For the text-containing cell, return its midpoint in (X, Y) coordinate format. 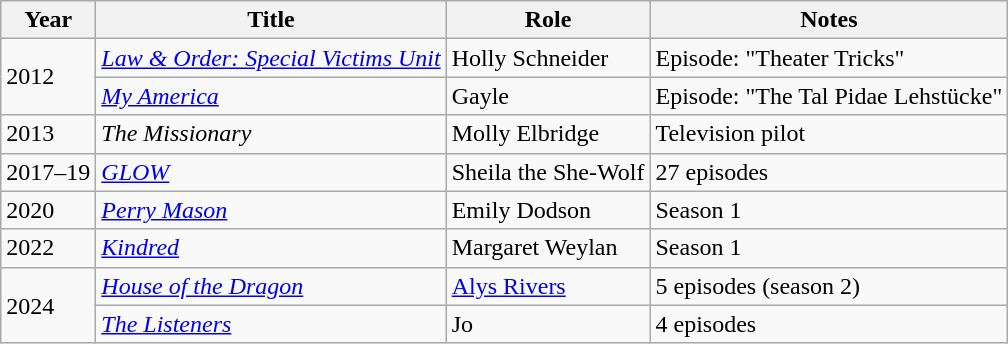
The Missionary (271, 134)
27 episodes (829, 172)
GLOW (271, 172)
Alys Rivers (548, 286)
2020 (48, 210)
Law & Order: Special Victims Unit (271, 58)
Margaret Weylan (548, 248)
Episode: "The Tal Pidae Lehstücke" (829, 96)
Notes (829, 20)
My America (271, 96)
4 episodes (829, 324)
Title (271, 20)
Episode: "Theater Tricks" (829, 58)
2017–19 (48, 172)
Year (48, 20)
2013 (48, 134)
Emily Dodson (548, 210)
Sheila the She-Wolf (548, 172)
Molly Elbridge (548, 134)
Jo (548, 324)
House of the Dragon (271, 286)
2024 (48, 305)
2012 (48, 77)
5 episodes (season 2) (829, 286)
Holly Schneider (548, 58)
Role (548, 20)
The Listeners (271, 324)
Gayle (548, 96)
2022 (48, 248)
Perry Mason (271, 210)
Kindred (271, 248)
Television pilot (829, 134)
